Pinpoint the cell where the given text exists, returning its (X, Y) midpoint coordinate. 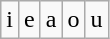
e (29, 20)
a (51, 20)
o (74, 20)
i (10, 20)
u (96, 20)
